Scan for the cell matching the given text and deliver its (x, y) coordinate at center. 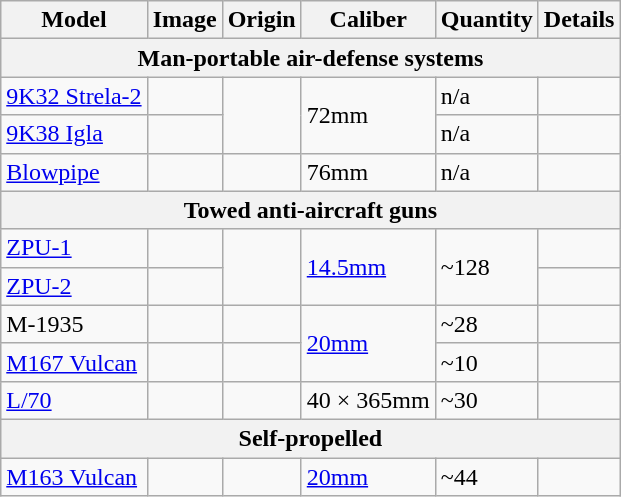
Towed anti-aircraft guns (310, 210)
~30 (486, 400)
M163 Vulcan (74, 477)
~28 (486, 324)
Blowpipe (74, 172)
Details (579, 20)
Origin (262, 20)
72mm (368, 115)
M-1935 (74, 324)
9K32 Strela-2 (74, 96)
76mm (368, 172)
Quantity (486, 20)
~128 (486, 267)
ZPU-1 (74, 248)
Image (184, 20)
9K38 Igla (74, 134)
Caliber (368, 20)
~44 (486, 477)
Self-propelled (310, 438)
40 × 365mm (368, 400)
14.5mm (368, 267)
Model (74, 20)
L/70 (74, 400)
~10 (486, 362)
ZPU-2 (74, 286)
Man-portable air-defense systems (310, 58)
M167 Vulcan (74, 362)
